Return the (X, Y) coordinate for the center point of the cell that contains the specified text.  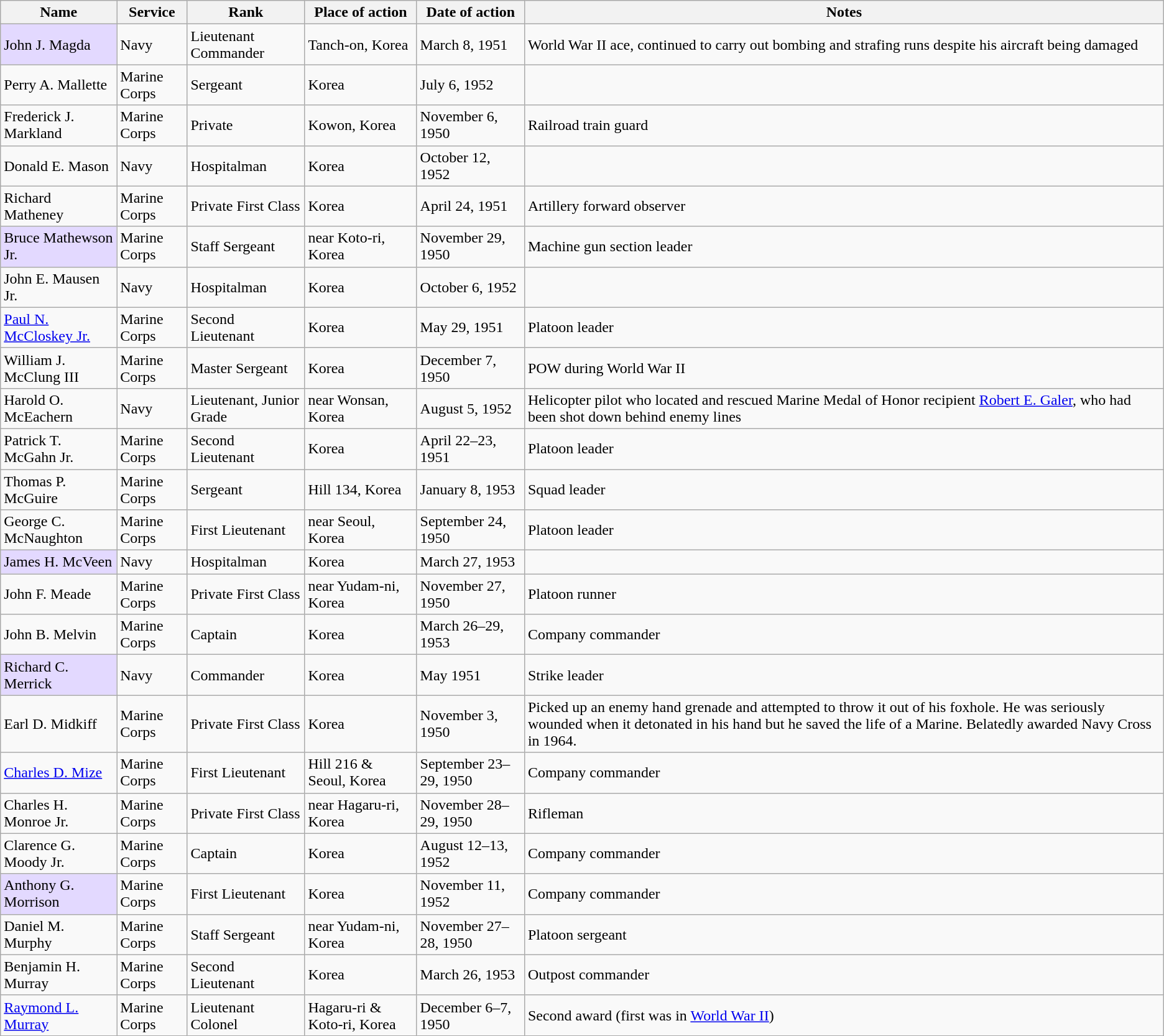
Earl D. Midkiff (58, 724)
March 27, 1953 (470, 562)
Bruce Mathewson Jr. (58, 246)
Hagaru-ri & Koto-ri, Korea (361, 1015)
Anthony G. Morrison (58, 894)
March 26–29, 1953 (470, 634)
Artillery forward observer (844, 206)
Kowon, Korea (361, 126)
Outpost commander (844, 975)
Donald E. Mason (58, 165)
November 28–29, 1950 (470, 813)
near Seoul, Korea (361, 530)
November 11, 1952 (470, 894)
Helicopter pilot who located and rescued Marine Medal of Honor recipient Robert E. Galer, who had been shot down behind enemy lines (844, 408)
August 12–13, 1952 (470, 853)
October 12, 1952 (470, 165)
Lieutenant Colonel (246, 1015)
Place of action (361, 12)
May 1951 (470, 675)
Raymond L. Murray (58, 1015)
William J. McClung III (58, 368)
Private (246, 126)
Second award (first was in World War II) (844, 1015)
July 6, 1952 (470, 85)
Railroad train guard (844, 126)
Commander (246, 675)
Daniel M. Murphy (58, 934)
Date of action (470, 12)
John J. Magda (58, 45)
Lieutenant, Junior Grade (246, 408)
November 29, 1950 (470, 246)
Squad leader (844, 489)
Benjamin H. Murray (58, 975)
Patrick T. McGahn Jr. (58, 449)
November 6, 1950 (470, 126)
Service (152, 12)
January 8, 1953 (470, 489)
near Hagaru-ri, Korea (361, 813)
October 6, 1952 (470, 287)
near Wonsan, Korea (361, 408)
John B. Melvin (58, 634)
November 3, 1950 (470, 724)
Rifleman (844, 813)
April 24, 1951 (470, 206)
April 22–23, 1951 (470, 449)
Richard Matheney (58, 206)
Frederick J. Markland (58, 126)
December 7, 1950 (470, 368)
John F. Meade (58, 594)
Richard C. Merrick (58, 675)
Paul N. McCloskey Jr. (58, 327)
March 8, 1951 (470, 45)
Platoon sergeant (844, 934)
POW during World War II (844, 368)
John E. Mausen Jr. (58, 287)
Lieutenant Commander (246, 45)
May 29, 1951 (470, 327)
Machine gun section leader (844, 246)
near Koto-ri, Korea (361, 246)
Rank (246, 12)
Perry A. Mallette (58, 85)
November 27–28, 1950 (470, 934)
Platoon runner (844, 594)
Master Sergeant (246, 368)
Notes (844, 12)
Thomas P. McGuire (58, 489)
World War II ace, continued to carry out bombing and strafing runs despite his aircraft being damaged (844, 45)
George C. McNaughton (58, 530)
Hill 216 & Seoul, Korea (361, 772)
Tanch-on, Korea (361, 45)
November 27, 1950 (470, 594)
Name (58, 12)
March 26, 1953 (470, 975)
August 5, 1952 (470, 408)
September 23–29, 1950 (470, 772)
Strike leader (844, 675)
Hill 134, Korea (361, 489)
September 24, 1950 (470, 530)
James H. McVeen (58, 562)
Clarence G. Moody Jr. (58, 853)
Harold O. McEachern (58, 408)
December 6–7, 1950 (470, 1015)
Charles H. Monroe Jr. (58, 813)
Charles D. Mize (58, 772)
